Determine the [X, Y] coordinate at the center of the cell enclosing the given text.  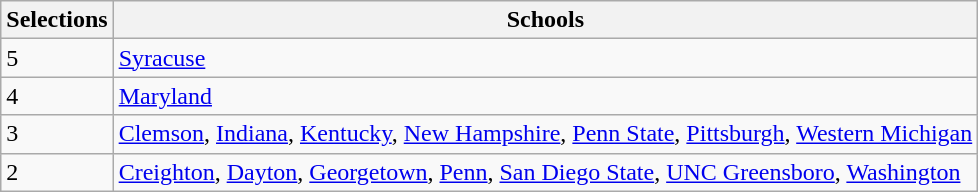
4 [57, 96]
2 [57, 172]
Selections [57, 20]
Creighton, Dayton, Georgetown, Penn, San Diego State, UNC Greensboro, Washington [546, 172]
Schools [546, 20]
3 [57, 134]
Clemson, Indiana, Kentucky, New Hampshire, Penn State, Pittsburgh, Western Michigan [546, 134]
Maryland [546, 96]
Syracuse [546, 58]
5 [57, 58]
